Scan for the cell matching the given text and deliver its [X, Y] coordinate at center. 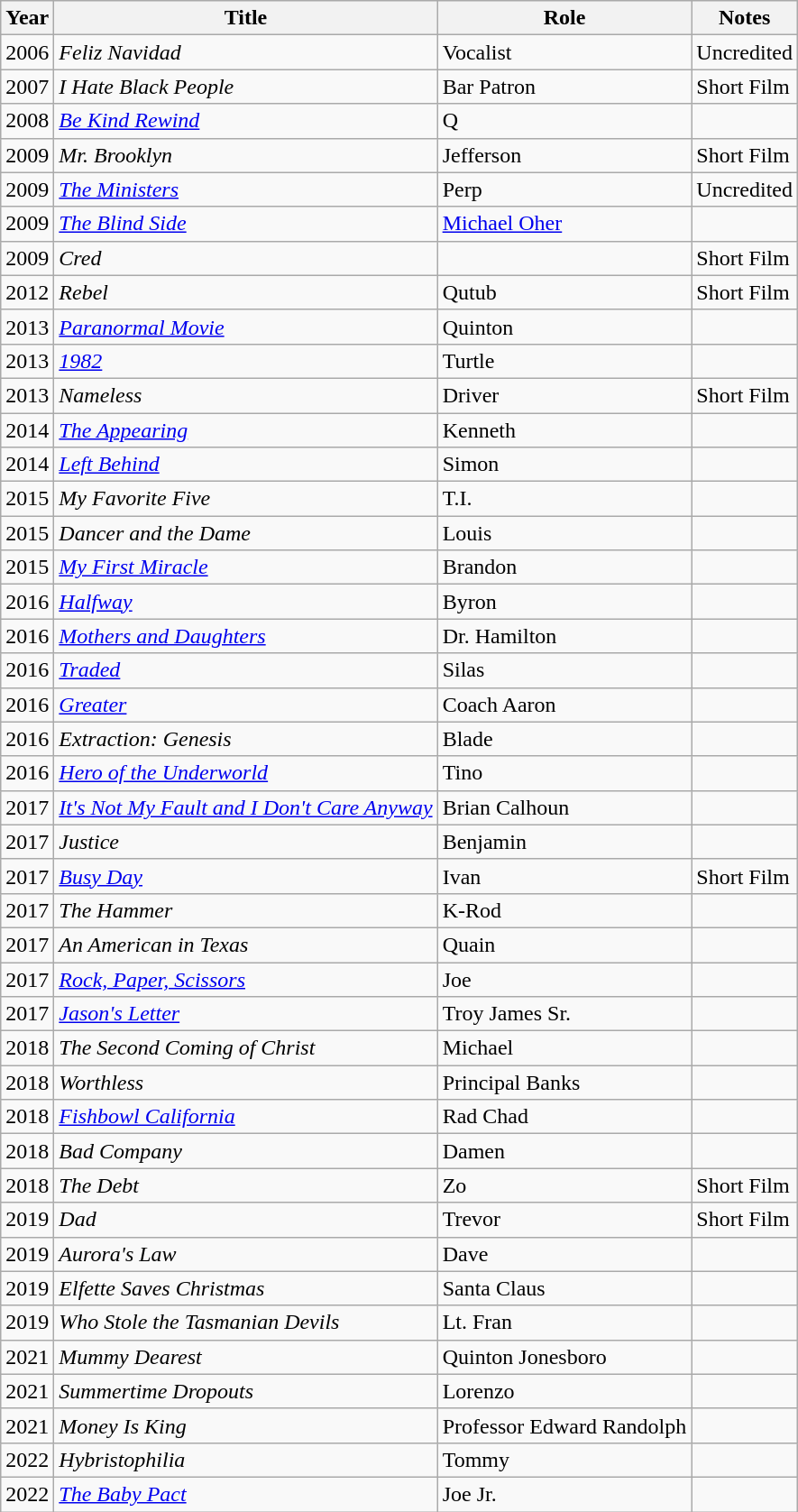
The Hammer [245, 910]
Michael Oher [564, 224]
2006 [27, 52]
The Ministers [245, 189]
Cred [245, 258]
Justice [245, 842]
Kenneth [564, 430]
Mummy Dearest [245, 1357]
2007 [27, 87]
2012 [27, 292]
Hero of the Underworld [245, 773]
Tommy [564, 1460]
Rebel [245, 292]
Dr. Hamilton [564, 636]
Silas [564, 670]
Left Behind [245, 465]
Driver [564, 395]
Elfette Saves Christmas [245, 1288]
Troy James Sr. [564, 1014]
K-Rod [564, 910]
Feliz Navidad [245, 52]
Tino [564, 773]
Be Kind Rewind [245, 121]
Who Stole the Tasmanian Devils [245, 1323]
Extraction: Genesis [245, 739]
Nameless [245, 395]
Money Is King [245, 1425]
Quinton Jonesboro [564, 1357]
Quinton [564, 327]
Title [245, 18]
Qutub [564, 292]
Jason's Letter [245, 1014]
Lorenzo [564, 1391]
I Hate Black People [245, 87]
My Favorite Five [245, 499]
Turtle [564, 361]
Rock, Paper, Scissors [245, 979]
Brian Calhoun [564, 807]
Aurora's Law [245, 1254]
Louis [564, 533]
T.I. [564, 499]
Dave [564, 1254]
The Second Coming of Christ [245, 1048]
Perp [564, 189]
The Debt [245, 1185]
The Blind Side [245, 224]
Bad Company [245, 1151]
Trevor [564, 1220]
Halfway [245, 602]
Dancer and the Dame [245, 533]
Simon [564, 465]
Hybristophilia [245, 1460]
Byron [564, 602]
My First Miracle [245, 567]
The Baby Pact [245, 1494]
1982 [245, 361]
It's Not My Fault and I Don't Care Anyway [245, 807]
An American in Texas [245, 945]
Michael [564, 1048]
Vocalist [564, 52]
Professor Edward Randolph [564, 1425]
Mr. Brooklyn [245, 155]
Paranormal Movie [245, 327]
Quain [564, 945]
Coach Aaron [564, 705]
Bar Patron [564, 87]
Worthless [245, 1083]
The Appearing [245, 430]
Dad [245, 1220]
Jefferson [564, 155]
Rad Chad [564, 1117]
Fishbowl California [245, 1117]
Notes [745, 18]
Year [27, 18]
Lt. Fran [564, 1323]
Blade [564, 739]
Principal Banks [564, 1083]
Summertime Dropouts [245, 1391]
Brandon [564, 567]
Damen [564, 1151]
Joe [564, 979]
Mothers and Daughters [245, 636]
Santa Claus [564, 1288]
Ivan [564, 876]
2008 [27, 121]
Role [564, 18]
Busy Day [245, 876]
Benjamin [564, 842]
Traded [245, 670]
Joe Jr. [564, 1494]
Zo [564, 1185]
Q [564, 121]
Greater [245, 705]
